From the cell containing the given text, extract its center point as (x, y) coordinate. 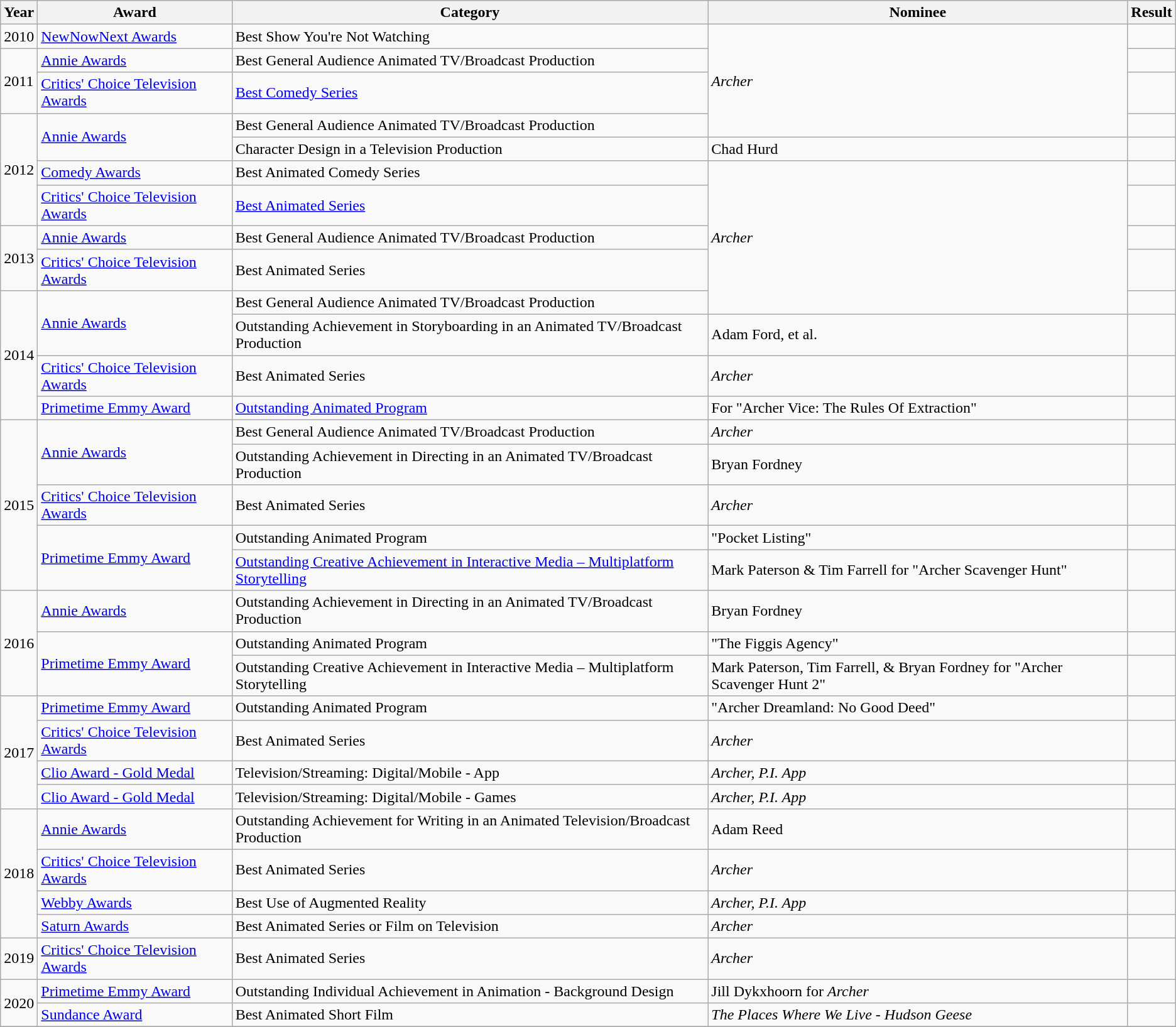
2016 (19, 643)
Category (470, 13)
2017 (19, 753)
Year (19, 13)
2014 (19, 355)
Webby Awards (134, 903)
Television/Streaming: Digital/Mobile - App (470, 773)
2020 (19, 1003)
Adam Reed (918, 829)
Mark Paterson, Tim Farrell, & Bryan Fordney for "Archer Scavenger Hunt 2" (918, 676)
Character Design in a Television Production (470, 149)
2012 (19, 170)
Best Animated Series or Film on Television (470, 926)
Mark Paterson & Tim Farrell for "Archer Scavenger Hunt" (918, 570)
The Places Where We Live - Hudson Geese (918, 1015)
Sundance Award (134, 1015)
Outstanding Individual Achievement in Animation - Background Design (470, 991)
Outstanding Achievement in Storyboarding in an Animated TV/Broadcast Production (470, 334)
For "Archer Vice: The Rules Of Extraction" (918, 408)
"Pocket Listing" (918, 538)
2015 (19, 505)
Best Comedy Series (470, 93)
Nominee (918, 13)
2010 (19, 36)
Best Animated Comedy Series (470, 173)
"Archer Dreamland: No Good Deed" (918, 708)
NewNowNext Awards (134, 36)
Adam Ford, et al. (918, 334)
Award (134, 13)
Television/Streaming: Digital/Mobile - Games (470, 796)
Outstanding Achievement for Writing in an Animated Television/Broadcast Production (470, 829)
Comedy Awards (134, 173)
2019 (19, 959)
Result (1151, 13)
2011 (19, 80)
Saturn Awards (134, 926)
Chad Hurd (918, 149)
Best Use of Augmented Reality (470, 903)
Best Show You're Not Watching (470, 36)
Best Animated Short Film (470, 1015)
Jill Dykxhoorn for Archer (918, 991)
"The Figgis Agency" (918, 643)
2018 (19, 873)
2013 (19, 258)
